Pinpoint the cell where the given text exists, returning its [x, y] midpoint coordinate. 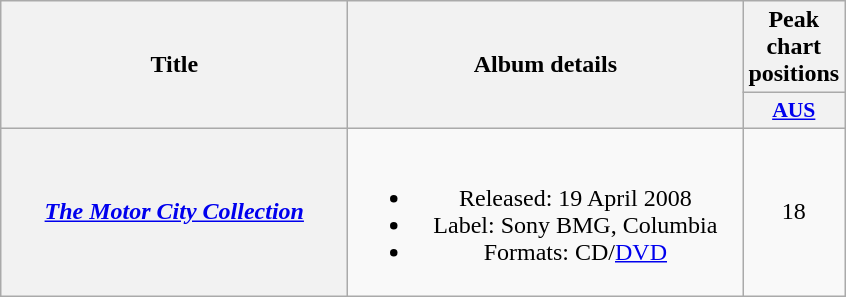
Peak chart positions [794, 47]
AUS [794, 111]
Album details [546, 65]
Released: 19 April 2008Label: Sony BMG, ColumbiaFormats: CD/DVD [546, 212]
The Motor City Collection [174, 212]
Title [174, 65]
18 [794, 212]
